Pinpoint the cell where the given text exists, returning its [x, y] midpoint coordinate. 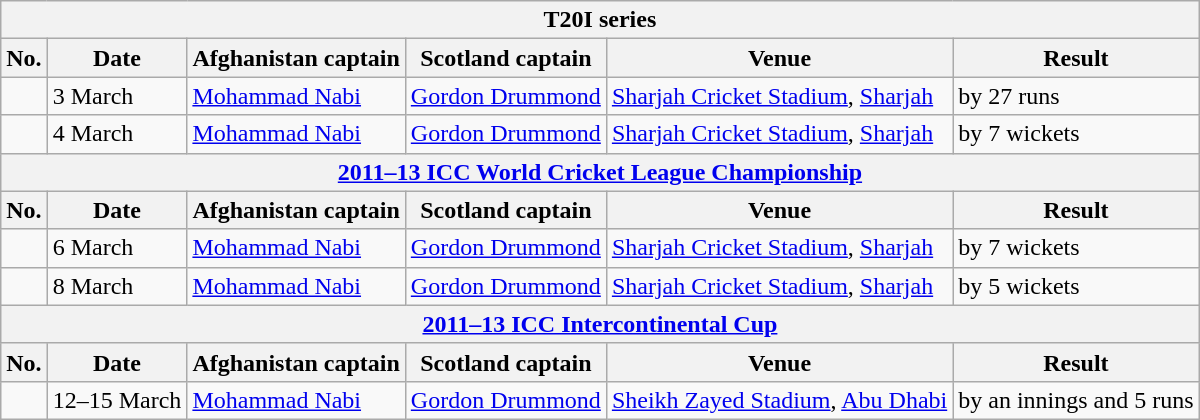
by 27 runs [1076, 96]
3 March [117, 96]
6 March [117, 248]
T20I series [600, 20]
2011–13 ICC World Cricket League Championship [600, 172]
12–15 March [117, 400]
2011–13 ICC Intercontinental Cup [600, 324]
8 March [117, 286]
by 5 wickets [1076, 286]
by an innings and 5 runs [1076, 400]
4 March [117, 134]
Sheikh Zayed Stadium, Abu Dhabi [779, 400]
